Determine the (x, y) coordinate at the center of the cell enclosing the given text.  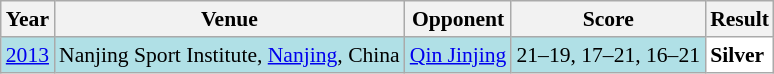
Year (28, 19)
21–19, 17–21, 16–21 (608, 55)
Qin Jinjing (458, 55)
Result (740, 19)
Venue (230, 19)
Nanjing Sport Institute, Nanjing, China (230, 55)
Score (608, 19)
Opponent (458, 19)
2013 (28, 55)
Silver (740, 55)
